Scan for the cell matching the given text and deliver its (X, Y) coordinate at center. 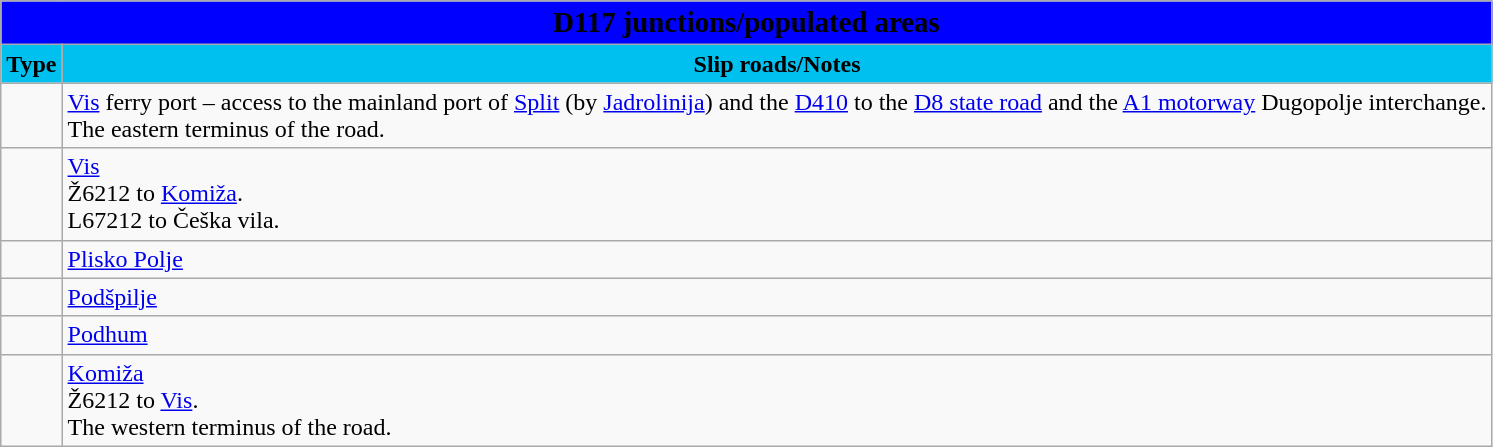
Slip roads/Notes (777, 64)
KomižaŽ6212 to Vis.The western terminus of the road. (777, 400)
VisŽ6212 to Komiža.L67212 to Češka vila. (777, 194)
Plisko Polje (777, 259)
D117 junctions/populated areas (746, 23)
Podšpilje (777, 297)
Podhum (777, 335)
Type (32, 64)
